Extract the [X, Y] coordinate from the center of the cell holding the provided text.  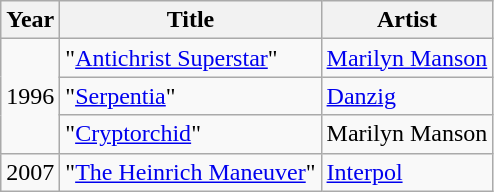
"Serpentia" [190, 96]
"Cryptorchid" [190, 134]
"The Heinrich Maneuver" [190, 172]
Interpol [407, 172]
"Antichrist Superstar" [190, 58]
Year [30, 20]
Title [190, 20]
2007 [30, 172]
1996 [30, 96]
Danzig [407, 96]
Artist [407, 20]
